Pinpoint the cell where the given text exists, returning its (X, Y) midpoint coordinate. 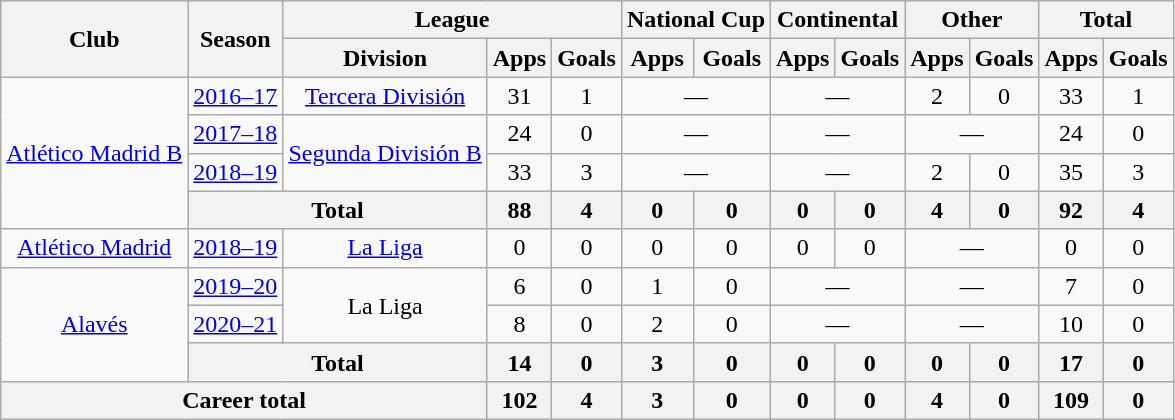
Alavés (94, 324)
Atlético Madrid B (94, 153)
Club (94, 39)
2019–20 (236, 286)
Continental (838, 20)
10 (1071, 324)
League (452, 20)
6 (519, 286)
Atlético Madrid (94, 248)
2017–18 (236, 134)
31 (519, 96)
35 (1071, 172)
Season (236, 39)
8 (519, 324)
Career total (244, 400)
2016–17 (236, 96)
88 (519, 210)
14 (519, 362)
Division (385, 58)
92 (1071, 210)
Segunda División B (385, 153)
7 (1071, 286)
Other (972, 20)
Tercera División (385, 96)
102 (519, 400)
17 (1071, 362)
2020–21 (236, 324)
109 (1071, 400)
National Cup (696, 20)
